Search for the cell housing the specified text and yield its (X, Y) center coordinate. 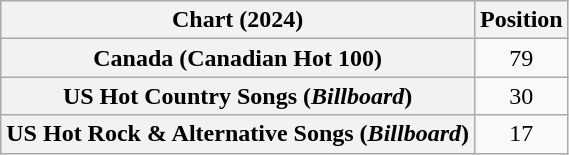
US Hot Country Songs (Billboard) (238, 96)
17 (521, 134)
Canada (Canadian Hot 100) (238, 58)
Chart (2024) (238, 20)
Position (521, 20)
79 (521, 58)
US Hot Rock & Alternative Songs (Billboard) (238, 134)
30 (521, 96)
